Return the (X, Y) coordinate for the center point of the cell that contains the specified text.  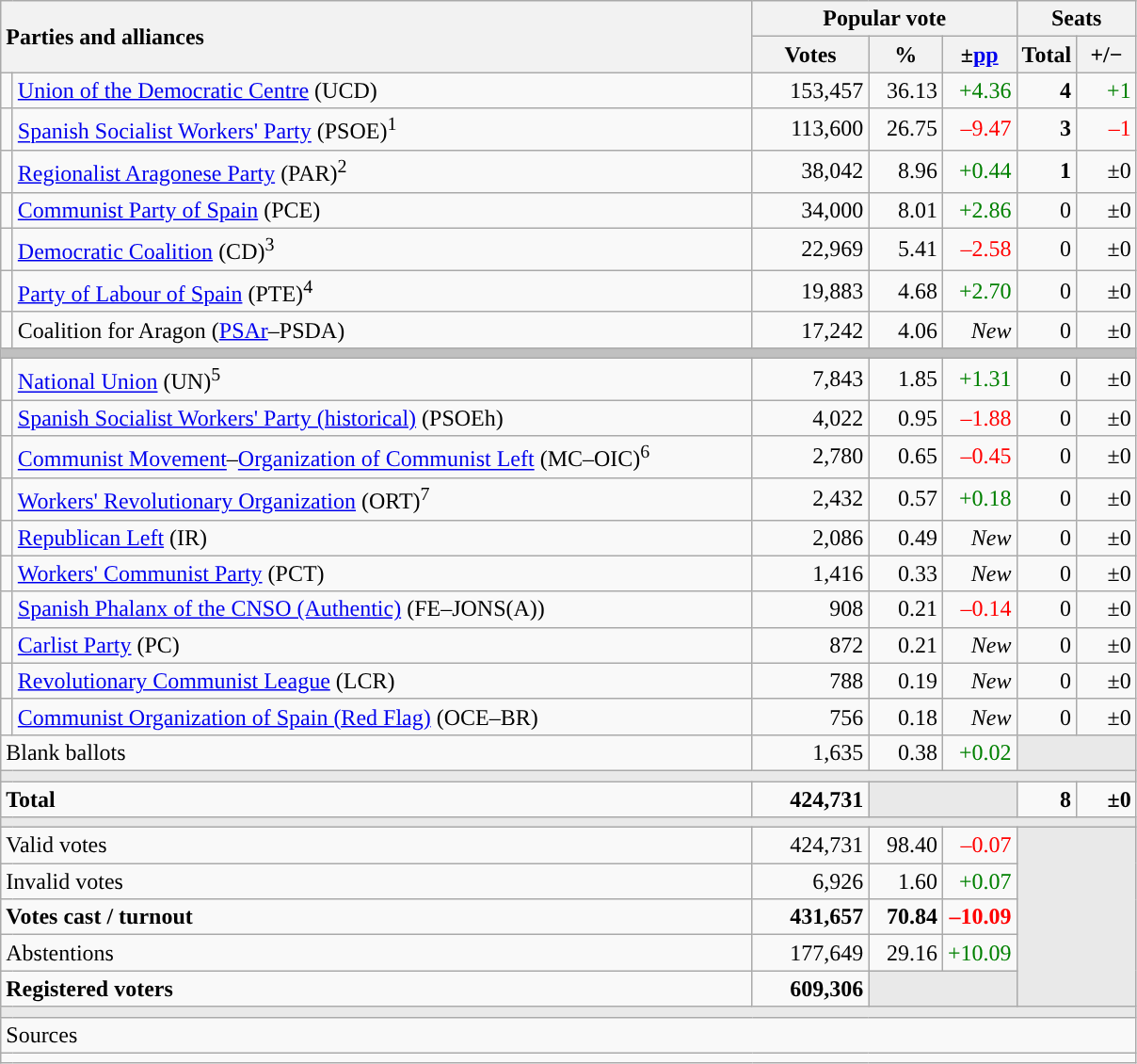
Communist Organization of Spain (Red Flag) (OCE–BR) (382, 717)
431,657 (810, 917)
Votes cast / turnout (376, 917)
Republican Left (IR) (382, 538)
% (905, 55)
Democratic Coalition (CD)3 (382, 249)
8 (1047, 799)
113,600 (810, 130)
4.06 (905, 330)
–1.88 (979, 418)
1.60 (905, 881)
70.84 (905, 917)
+2.86 (979, 210)
+0.07 (979, 881)
2,780 (810, 458)
Spanish Socialist Workers' Party (historical) (PSOEh) (382, 418)
26.75 (905, 130)
98.40 (905, 846)
National Union (UN)5 (382, 379)
7,843 (810, 379)
38,042 (810, 171)
Parties and alliances (376, 37)
Registered voters (376, 989)
2,432 (810, 499)
Spanish Socialist Workers' Party (PSOE)1 (382, 130)
3 (1047, 130)
Carlist Party (PC) (382, 645)
4.68 (905, 292)
–9.47 (979, 130)
+0.18 (979, 499)
0.38 (905, 752)
–2.58 (979, 249)
1,635 (810, 752)
Votes (810, 55)
Valid votes (376, 846)
Party of Labour of Spain (PTE)4 (382, 292)
+4.36 (979, 90)
Communist Party of Spain (PCE) (382, 210)
0.49 (905, 538)
177,649 (810, 953)
0.57 (905, 499)
–10.09 (979, 917)
+/− (1107, 55)
Invalid votes (376, 881)
Revolutionary Communist League (LCR) (382, 681)
8.96 (905, 171)
1.85 (905, 379)
±pp (979, 55)
–0.14 (979, 609)
17,242 (810, 330)
6,926 (810, 881)
19,883 (810, 292)
0.65 (905, 458)
Workers' Communist Party (PCT) (382, 573)
Spanish Phalanx of the CNSO (Authentic) (FE–JONS(A)) (382, 609)
1,416 (810, 573)
+1.31 (979, 379)
Communist Movement–Organization of Communist Left (MC–OIC)6 (382, 458)
0.33 (905, 573)
Blank ballots (376, 752)
5.41 (905, 249)
788 (810, 681)
Popular vote (885, 19)
Regionalist Aragonese Party (PAR)2 (382, 171)
756 (810, 717)
1 (1047, 171)
8.01 (905, 210)
908 (810, 609)
Seats (1077, 19)
22,969 (810, 249)
+0.02 (979, 752)
34,000 (810, 210)
–0.45 (979, 458)
2,086 (810, 538)
4 (1047, 90)
Union of the Democratic Centre (UCD) (382, 90)
609,306 (810, 989)
Workers' Revolutionary Organization (ORT)7 (382, 499)
4,022 (810, 418)
–1 (1107, 130)
153,457 (810, 90)
–0.07 (979, 846)
36.13 (905, 90)
0.95 (905, 418)
Coalition for Aragon (PSAr–PSDA) (382, 330)
+0.44 (979, 171)
+2.70 (979, 292)
Sources (568, 1035)
+1 (1107, 90)
0.19 (905, 681)
29.16 (905, 953)
Abstentions (376, 953)
+10.09 (979, 953)
0.18 (905, 717)
872 (810, 645)
